Determine the (X, Y) coordinate at the center of the cell enclosing the given text.  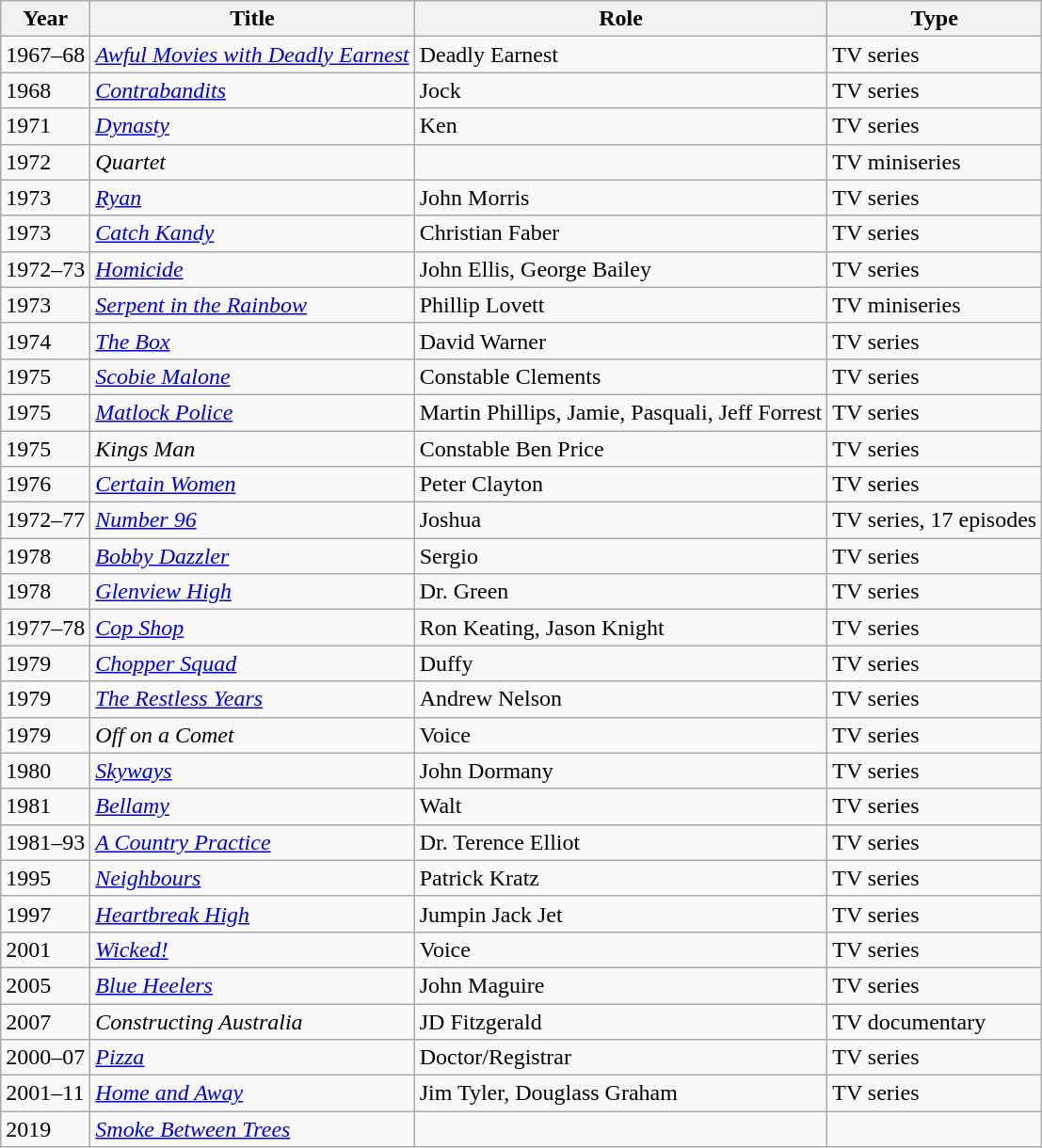
Phillip Lovett (621, 305)
Constable Ben Price (621, 449)
Duffy (621, 663)
Christian Faber (621, 233)
Constructing Australia (252, 1021)
Sergio (621, 556)
Ron Keating, Jason Knight (621, 628)
A Country Practice (252, 842)
1981 (45, 806)
1972 (45, 162)
Home and Away (252, 1093)
1976 (45, 485)
Role (621, 19)
Bellamy (252, 806)
1997 (45, 914)
Homicide (252, 269)
2001–11 (45, 1093)
David Warner (621, 341)
TV series, 17 episodes (935, 520)
Serpent in the Rainbow (252, 305)
JD Fitzgerald (621, 1021)
Patrick Kratz (621, 878)
2005 (45, 985)
1995 (45, 878)
Doctor/Registrar (621, 1058)
Jumpin Jack Jet (621, 914)
John Dormany (621, 771)
Off on a Comet (252, 735)
Cop Shop (252, 628)
John Morris (621, 198)
1974 (45, 341)
Certain Women (252, 485)
1971 (45, 126)
John Ellis, George Bailey (621, 269)
Dr. Terence Elliot (621, 842)
Catch Kandy (252, 233)
Jock (621, 90)
Year (45, 19)
Deadly Earnest (621, 55)
1981–93 (45, 842)
Scobie Malone (252, 376)
The Box (252, 341)
1972–77 (45, 520)
Blue Heelers (252, 985)
Wicked! (252, 949)
Dr. Green (621, 592)
Neighbours (252, 878)
Glenview High (252, 592)
Bobby Dazzler (252, 556)
Ryan (252, 198)
Title (252, 19)
2019 (45, 1129)
1977–78 (45, 628)
Type (935, 19)
2000–07 (45, 1058)
2007 (45, 1021)
Kings Man (252, 449)
2001 (45, 949)
Dynasty (252, 126)
Contrabandits (252, 90)
Ken (621, 126)
1967–68 (45, 55)
The Restless Years (252, 699)
Martin Phillips, Jamie, Pasquali, Jeff Forrest (621, 412)
1980 (45, 771)
Andrew Nelson (621, 699)
Walt (621, 806)
Awful Movies with Deadly Earnest (252, 55)
Smoke Between Trees (252, 1129)
John Maguire (621, 985)
Constable Clements (621, 376)
1968 (45, 90)
Matlock Police (252, 412)
Quartet (252, 162)
Pizza (252, 1058)
Skyways (252, 771)
Joshua (621, 520)
Heartbreak High (252, 914)
1972–73 (45, 269)
Jim Tyler, Douglass Graham (621, 1093)
Peter Clayton (621, 485)
TV documentary (935, 1021)
Chopper Squad (252, 663)
Number 96 (252, 520)
